For the text-containing cell, return its midpoint in (x, y) coordinate format. 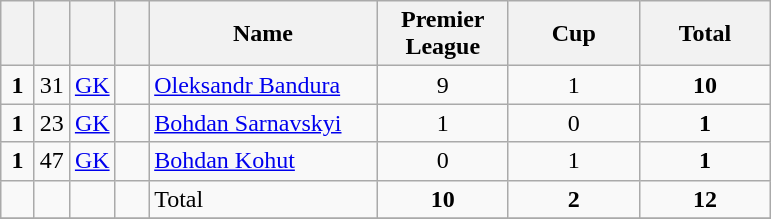
Premier League (442, 34)
9 (442, 85)
Bohdan Kohut (264, 161)
Oleksandr Bandura (264, 85)
Cup (574, 34)
23 (52, 123)
12 (704, 199)
47 (52, 161)
Bohdan Sarnavskyi (264, 123)
Name (264, 34)
2 (574, 199)
31 (52, 85)
